Identify which cell holds the provided text, then report its [X, Y] central coordinate. 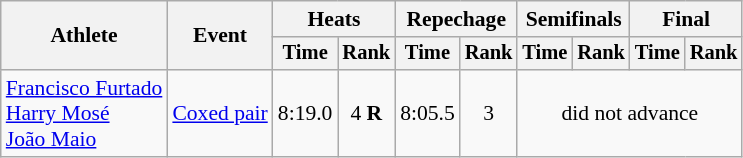
8:05.5 [428, 114]
Final [686, 19]
Event [220, 36]
Francisco FurtadoHarry MoséJoão Maio [84, 114]
3 [489, 114]
4 R [367, 114]
Heats [334, 19]
8:19.0 [306, 114]
Athlete [84, 36]
did not advance [630, 114]
Repechage [456, 19]
Coxed pair [220, 114]
Semifinals [573, 19]
